Extract the [x, y] coordinate from the center of the cell holding the provided text.  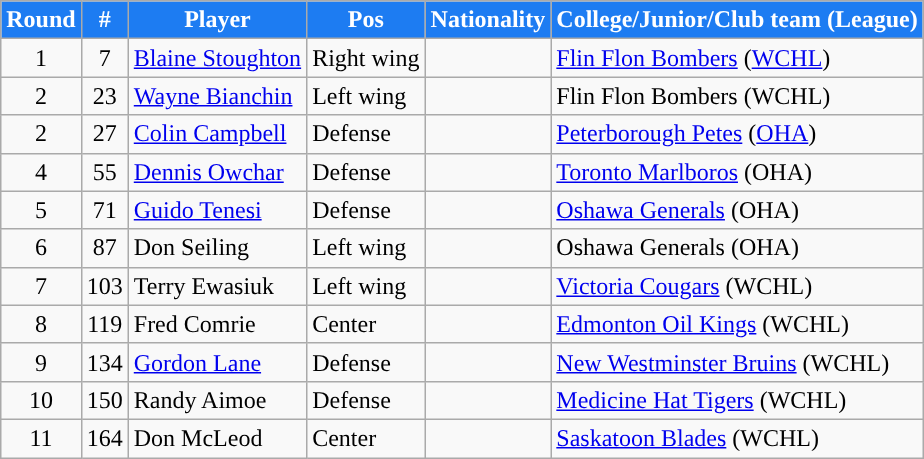
164 [104, 438]
150 [104, 400]
11 [41, 438]
Saskatoon Blades (WCHL) [737, 438]
Fred Comrie [217, 324]
55 [104, 172]
9 [41, 362]
Blaine Stoughton [217, 58]
Randy Aimoe [217, 400]
6 [41, 248]
1 [41, 58]
# [104, 20]
Player [217, 20]
103 [104, 286]
Peterborough Petes (OHA) [737, 134]
27 [104, 134]
134 [104, 362]
Don Seiling [217, 248]
New Westminster Bruins (WCHL) [737, 362]
10 [41, 400]
Dennis Owchar [217, 172]
Pos [366, 20]
23 [104, 96]
5 [41, 210]
Right wing [366, 58]
4 [41, 172]
Round [41, 20]
Don McLeod [217, 438]
Nationality [488, 20]
Victoria Cougars (WCHL) [737, 286]
College/Junior/Club team (League) [737, 20]
Terry Ewasiuk [217, 286]
8 [41, 324]
87 [104, 248]
119 [104, 324]
Toronto Marlboros (OHA) [737, 172]
Wayne Bianchin [217, 96]
Medicine Hat Tigers (WCHL) [737, 400]
Colin Campbell [217, 134]
Edmonton Oil Kings (WCHL) [737, 324]
Guido Tenesi [217, 210]
71 [104, 210]
Gordon Lane [217, 362]
